Search for the cell housing the specified text and yield its (x, y) center coordinate. 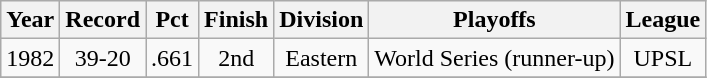
2nd (236, 58)
Record (103, 20)
.661 (172, 58)
World Series (runner-up) (494, 58)
Year (30, 20)
Playoffs (494, 20)
Finish (236, 20)
Eastern (322, 58)
UPSL (663, 58)
League (663, 20)
39-20 (103, 58)
Pct (172, 20)
Division (322, 20)
1982 (30, 58)
